From the cell containing the given text, extract its center point as [x, y] coordinate. 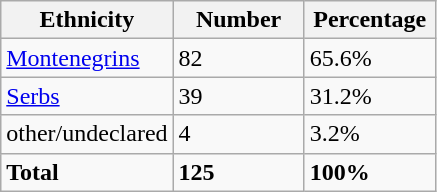
100% [370, 172]
4 [238, 134]
31.2% [370, 96]
Ethnicity [87, 20]
Total [87, 172]
82 [238, 58]
Serbs [87, 96]
Percentage [370, 20]
125 [238, 172]
65.6% [370, 58]
other/undeclared [87, 134]
Montenegrins [87, 58]
3.2% [370, 134]
Number [238, 20]
39 [238, 96]
